Detect which cell encompasses the target text, then output its [X, Y] center coordinate. 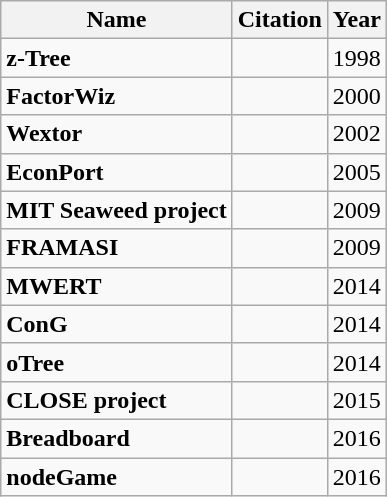
MWERT [116, 286]
nodeGame [116, 477]
2002 [356, 134]
Wextor [116, 134]
CLOSE project [116, 400]
FactorWiz [116, 96]
ConG [116, 324]
Citation [280, 20]
2015 [356, 400]
Breadboard [116, 438]
oTree [116, 362]
EconPort [116, 172]
2000 [356, 96]
Name [116, 20]
z-Tree [116, 58]
MIT Seaweed project [116, 210]
FRAMASI [116, 248]
2005 [356, 172]
Year [356, 20]
1998 [356, 58]
